Find where the given text appears and provide that cell's center as [x, y] coordinate. 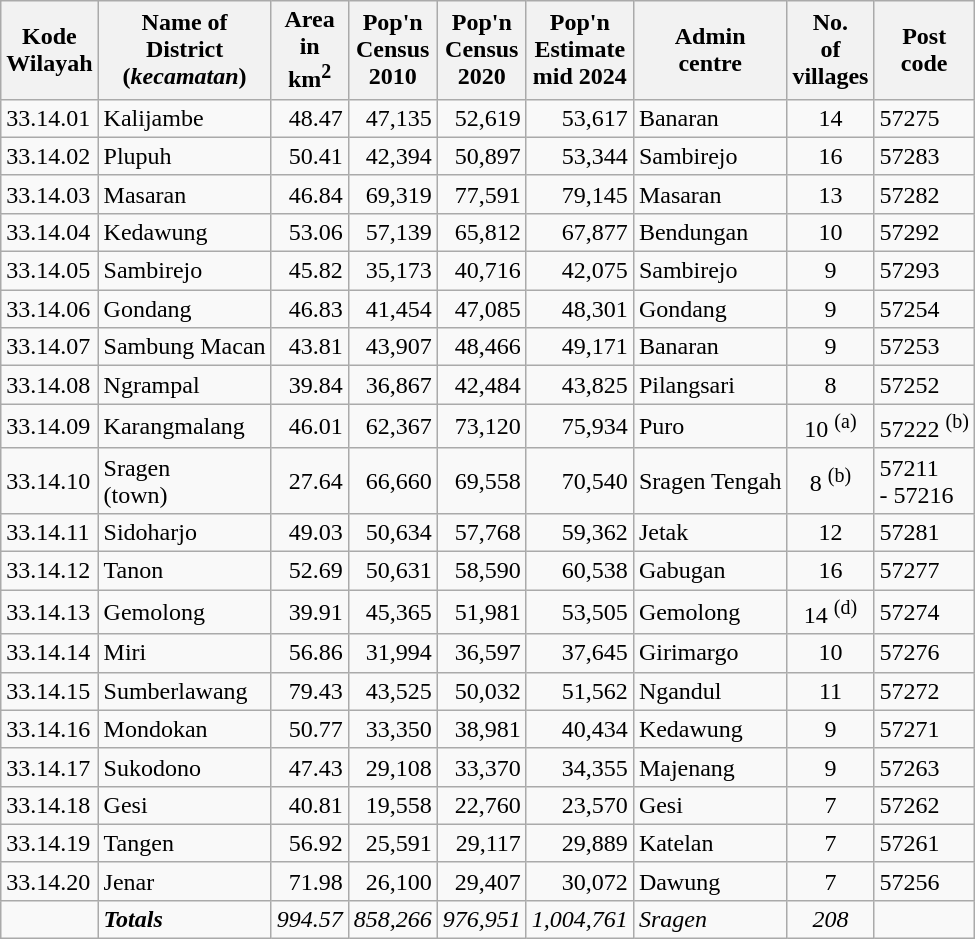
53,617 [580, 118]
57293 [924, 271]
Admincentre [710, 50]
53.06 [310, 232]
30,072 [580, 881]
Tangen [184, 843]
57283 [924, 156]
Majenang [710, 767]
33.14.04 [50, 232]
Jetak [710, 532]
43,825 [580, 385]
23,570 [580, 805]
976,951 [482, 920]
42,394 [392, 156]
57282 [924, 194]
36,597 [482, 653]
40,716 [482, 271]
Dawung [710, 881]
33.14.15 [50, 691]
60,538 [580, 570]
Mondokan [184, 729]
57222 (b) [924, 426]
49,171 [580, 347]
57211 - 57216 [924, 480]
Ngrampal [184, 385]
10 (a) [830, 426]
14 (d) [830, 612]
Jenar [184, 881]
Area inkm2 [310, 50]
Sidoharjo [184, 532]
53,344 [580, 156]
56.86 [310, 653]
50.41 [310, 156]
40,434 [580, 729]
Sukodono [184, 767]
11 [830, 691]
67,877 [580, 232]
Plupuh [184, 156]
29,407 [482, 881]
57254 [924, 309]
41,454 [392, 309]
50.77 [310, 729]
33.14.19 [50, 843]
37,645 [580, 653]
Sragen Tengah [710, 480]
70,540 [580, 480]
50,631 [392, 570]
57281 [924, 532]
49.03 [310, 532]
Ngandul [710, 691]
34,355 [580, 767]
33,370 [482, 767]
43.81 [310, 347]
33.14.16 [50, 729]
57276 [924, 653]
Tanon [184, 570]
48,466 [482, 347]
36,867 [392, 385]
Kalijambe [184, 118]
48.47 [310, 118]
35,173 [392, 271]
53,505 [580, 612]
27.64 [310, 480]
57271 [924, 729]
Pilangsari [710, 385]
42,075 [580, 271]
69,319 [392, 194]
46.83 [310, 309]
62,367 [392, 426]
47,085 [482, 309]
79.43 [310, 691]
994.57 [310, 920]
29,889 [580, 843]
50,032 [482, 691]
57,768 [482, 532]
33.14.11 [50, 532]
Totals [184, 920]
Pop'nEstimatemid 2024 [580, 50]
19,558 [392, 805]
57263 [924, 767]
56.92 [310, 843]
33.14.18 [50, 805]
45,365 [392, 612]
57,139 [392, 232]
Karangmalang [184, 426]
43,525 [392, 691]
57262 [924, 805]
33.14.03 [50, 194]
57292 [924, 232]
66,660 [392, 480]
73,120 [482, 426]
59,362 [580, 532]
26,100 [392, 881]
39.84 [310, 385]
858,266 [392, 920]
69,558 [482, 480]
33.14.13 [50, 612]
13 [830, 194]
42,484 [482, 385]
14 [830, 118]
58,590 [482, 570]
52,619 [482, 118]
38,981 [482, 729]
33,350 [392, 729]
79,145 [580, 194]
Postcode [924, 50]
Pop'nCensus2010 [392, 50]
57253 [924, 347]
46.84 [310, 194]
39.91 [310, 612]
71.98 [310, 881]
208 [830, 920]
Pop'nCensus2020 [482, 50]
50,634 [392, 532]
57256 [924, 881]
22,760 [482, 805]
46.01 [310, 426]
Miri [184, 653]
57277 [924, 570]
Kode Wilayah [50, 50]
33.14.17 [50, 767]
Sragen (town) [184, 480]
33.14.06 [50, 309]
Puro [710, 426]
57272 [924, 691]
8 [830, 385]
75,934 [580, 426]
45.82 [310, 271]
No.ofvillages [830, 50]
Sragen [710, 920]
57274 [924, 612]
65,812 [482, 232]
57275 [924, 118]
33.14.12 [50, 570]
48,301 [580, 309]
47.43 [310, 767]
33.14.14 [50, 653]
29,117 [482, 843]
Name ofDistrict(kecamatan) [184, 50]
Bendungan [710, 232]
33.14.08 [50, 385]
47,135 [392, 118]
33.14.20 [50, 881]
8 (b) [830, 480]
50,897 [482, 156]
33.14.09 [50, 426]
Sambung Macan [184, 347]
Katelan [710, 843]
33.14.02 [50, 156]
1,004,761 [580, 920]
33.14.05 [50, 271]
77,591 [482, 194]
33.14.07 [50, 347]
25,591 [392, 843]
43,907 [392, 347]
52.69 [310, 570]
29,108 [392, 767]
12 [830, 532]
33.14.01 [50, 118]
57252 [924, 385]
51,562 [580, 691]
Girimargo [710, 653]
51,981 [482, 612]
Gabugan [710, 570]
40.81 [310, 805]
Sumberlawang [184, 691]
31,994 [392, 653]
57261 [924, 843]
33.14.10 [50, 480]
